For the text-containing cell, return its midpoint in (x, y) coordinate format. 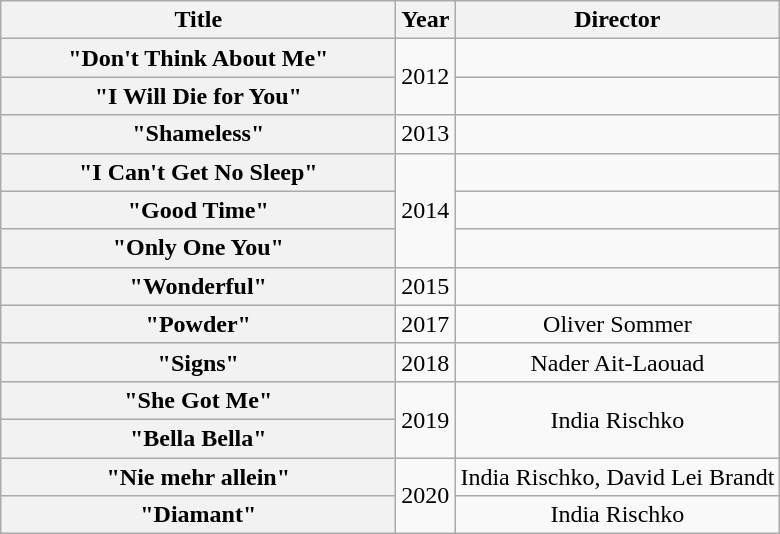
Nader Ait-Laouad (618, 362)
"Signs" (198, 362)
2013 (426, 134)
"She Got Me" (198, 400)
India Rischko, David Lei Brandt (618, 477)
"Powder" (198, 324)
"I Can't Get No Sleep" (198, 172)
2012 (426, 77)
"Don't Think About Me" (198, 58)
"Diamant" (198, 515)
Oliver Sommer (618, 324)
Year (426, 20)
2015 (426, 286)
2014 (426, 210)
Director (618, 20)
2018 (426, 362)
Title (198, 20)
"Shameless" (198, 134)
"Bella Bella" (198, 438)
"Good Time" (198, 210)
"Wonderful" (198, 286)
2020 (426, 496)
"Only One You" (198, 248)
"Nie mehr allein" (198, 477)
2019 (426, 419)
"I Will Die for You" (198, 96)
2017 (426, 324)
